For the text-containing cell, return its midpoint in [X, Y] coordinate format. 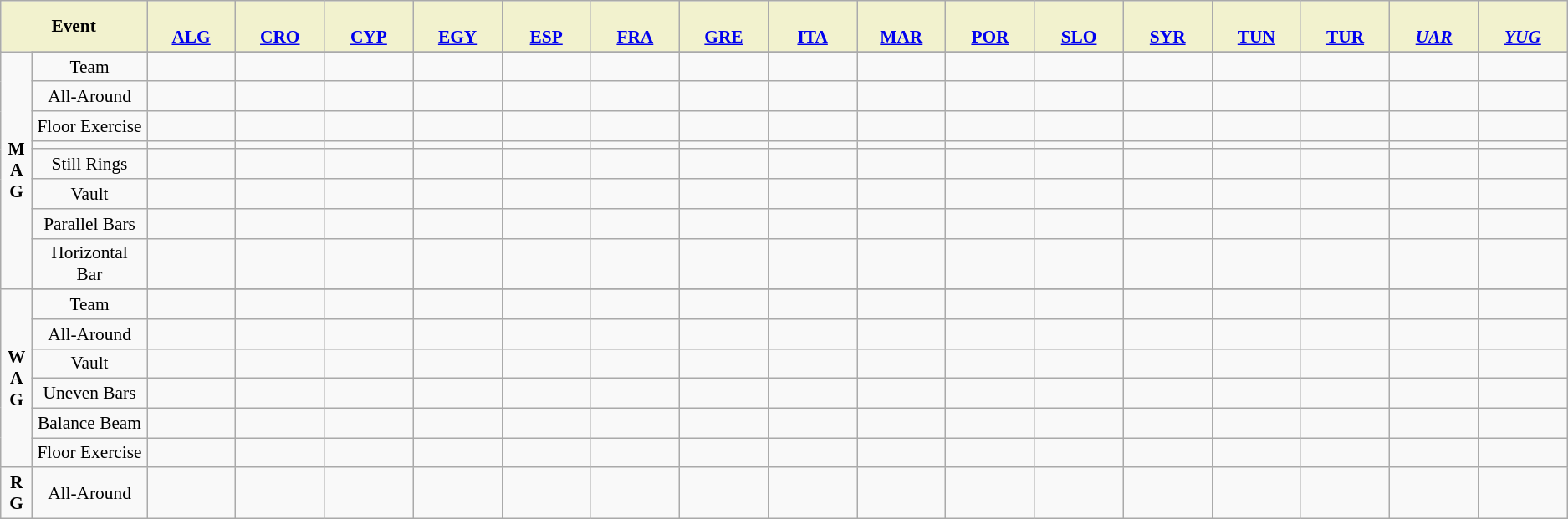
SYR [1167, 27]
RG [17, 493]
Horizontal Bar [90, 264]
GRE [723, 27]
CYP [369, 27]
FRA [635, 27]
UAR [1434, 27]
MAR [901, 27]
ITA [813, 27]
SLO [1079, 27]
YUG [1523, 27]
EGY [457, 27]
TUN [1256, 27]
Still Rings [90, 164]
Balance Beam [90, 423]
Event [74, 27]
Uneven Bars [90, 394]
POR [990, 27]
Parallel Bars [90, 223]
ALG [192, 27]
CRO [280, 27]
ESP [546, 27]
WAG [17, 378]
MAG [17, 170]
TUR [1345, 27]
